Locate the cell with the specified text and output its [X, Y] center coordinate. 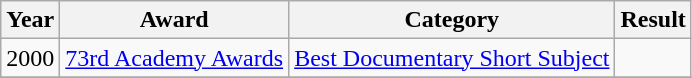
73rd Academy Awards [174, 58]
Best Documentary Short Subject [452, 58]
Result [653, 20]
Award [174, 20]
Category [452, 20]
2000 [30, 58]
Year [30, 20]
